For the text-containing cell, return its midpoint in [X, Y] coordinate format. 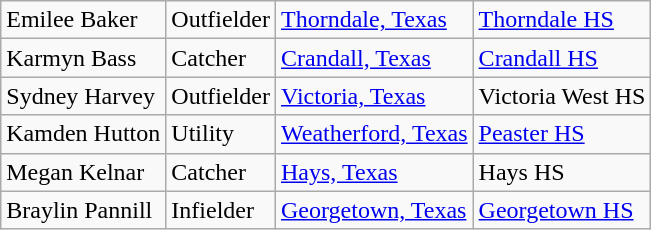
Crandall HS [562, 58]
Crandall, Texas [374, 58]
Megan Kelnar [84, 172]
Victoria West HS [562, 96]
Hays HS [562, 172]
Emilee Baker [84, 20]
Hays, Texas [374, 172]
Infielder [221, 210]
Sydney Harvey [84, 96]
Georgetown HS [562, 210]
Utility [221, 134]
Thorndale, Texas [374, 20]
Victoria, Texas [374, 96]
Braylin Pannill [84, 210]
Thorndale HS [562, 20]
Karmyn Bass [84, 58]
Georgetown, Texas [374, 210]
Peaster HS [562, 134]
Kamden Hutton [84, 134]
Weatherford, Texas [374, 134]
